For the text-containing cell, return its midpoint in (x, y) coordinate format. 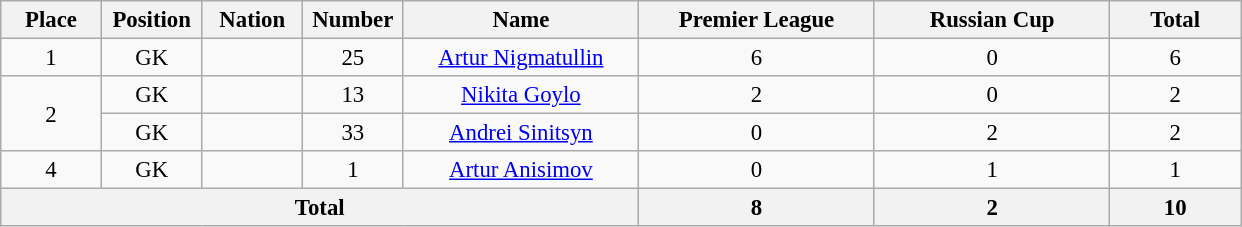
25 (354, 58)
33 (354, 133)
Russian Cup (992, 20)
Andrei Sinitsyn (521, 133)
10 (1176, 208)
Number (354, 20)
Artur Nigmatullin (521, 58)
Artur Anisimov (521, 170)
Nikita Goylo (521, 95)
Position (152, 20)
8 (757, 208)
Premier League (757, 20)
Name (521, 20)
Nation (252, 20)
4 (52, 170)
Place (52, 20)
13 (354, 95)
